Locate the cell with the specified text and output its (x, y) center coordinate. 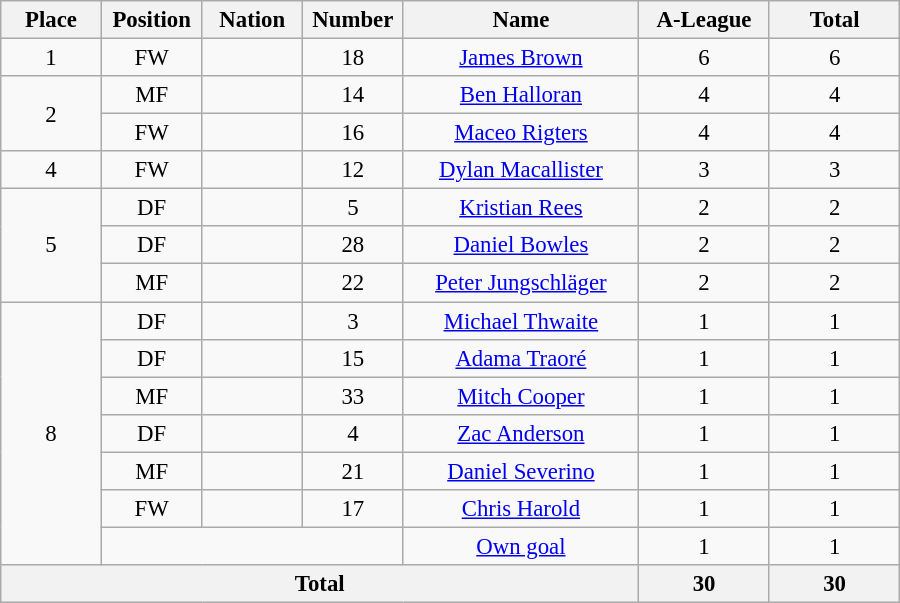
22 (354, 283)
21 (354, 471)
8 (52, 434)
18 (354, 58)
Own goal (521, 546)
Peter Jungschläger (521, 283)
Kristian Rees (521, 208)
Position (152, 20)
14 (354, 95)
Chris Harold (521, 509)
12 (354, 170)
Ben Halloran (521, 95)
28 (354, 245)
Nation (252, 20)
Michael Thwaite (521, 321)
17 (354, 509)
Zac Anderson (521, 433)
Daniel Severino (521, 471)
Place (52, 20)
A-League (704, 20)
Daniel Bowles (521, 245)
15 (354, 358)
Maceo Rigters (521, 133)
Mitch Cooper (521, 396)
Dylan Macallister (521, 170)
Name (521, 20)
33 (354, 396)
16 (354, 133)
Number (354, 20)
Adama Traoré (521, 358)
James Brown (521, 58)
